Search for the cell housing the specified text and yield its [X, Y] center coordinate. 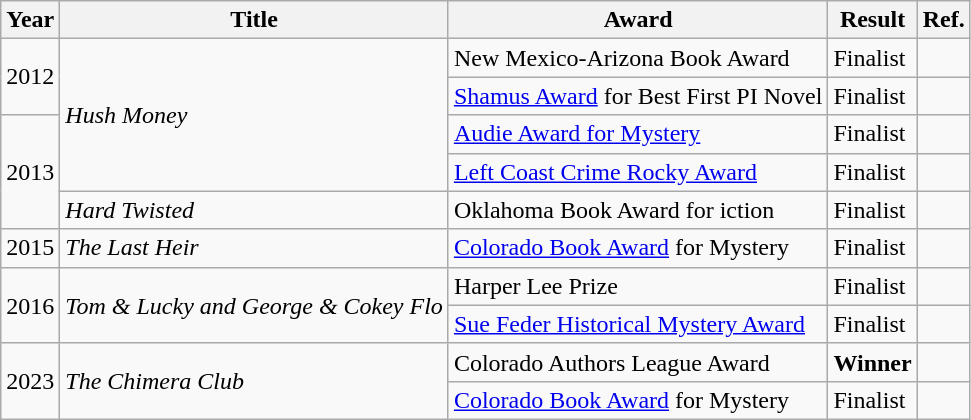
Harper Lee Prize [638, 286]
2016 [30, 305]
Colorado Authors League Award [638, 362]
Hard Twisted [254, 210]
2013 [30, 172]
2023 [30, 381]
Ref. [944, 20]
Audie Award for Mystery [638, 134]
New Mexico-Arizona Book Award [638, 58]
Result [872, 20]
Sue Feder Historical Mystery Award [638, 324]
2015 [30, 248]
Left Coast Crime Rocky Award [638, 172]
Title [254, 20]
Award [638, 20]
Hush Money [254, 115]
The Last Heir [254, 248]
Tom & Lucky and George & Cokey Flo [254, 305]
The Chimera Club [254, 381]
2012 [30, 77]
Year [30, 20]
Winner [872, 362]
Shamus Award for Best First PI Novel [638, 96]
Oklahoma Book Award for iction [638, 210]
